Capture the cell that displays the provided text and extract its [X, Y] central coordinate. 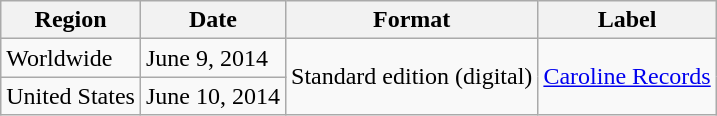
Date [212, 20]
Worldwide [71, 58]
June 10, 2014 [212, 96]
Label [627, 20]
United States [71, 96]
Region [71, 20]
Format [412, 20]
June 9, 2014 [212, 58]
Caroline Records [627, 77]
Standard edition (digital) [412, 77]
